Determine the (X, Y) coordinate at the center of the cell enclosing the given text.  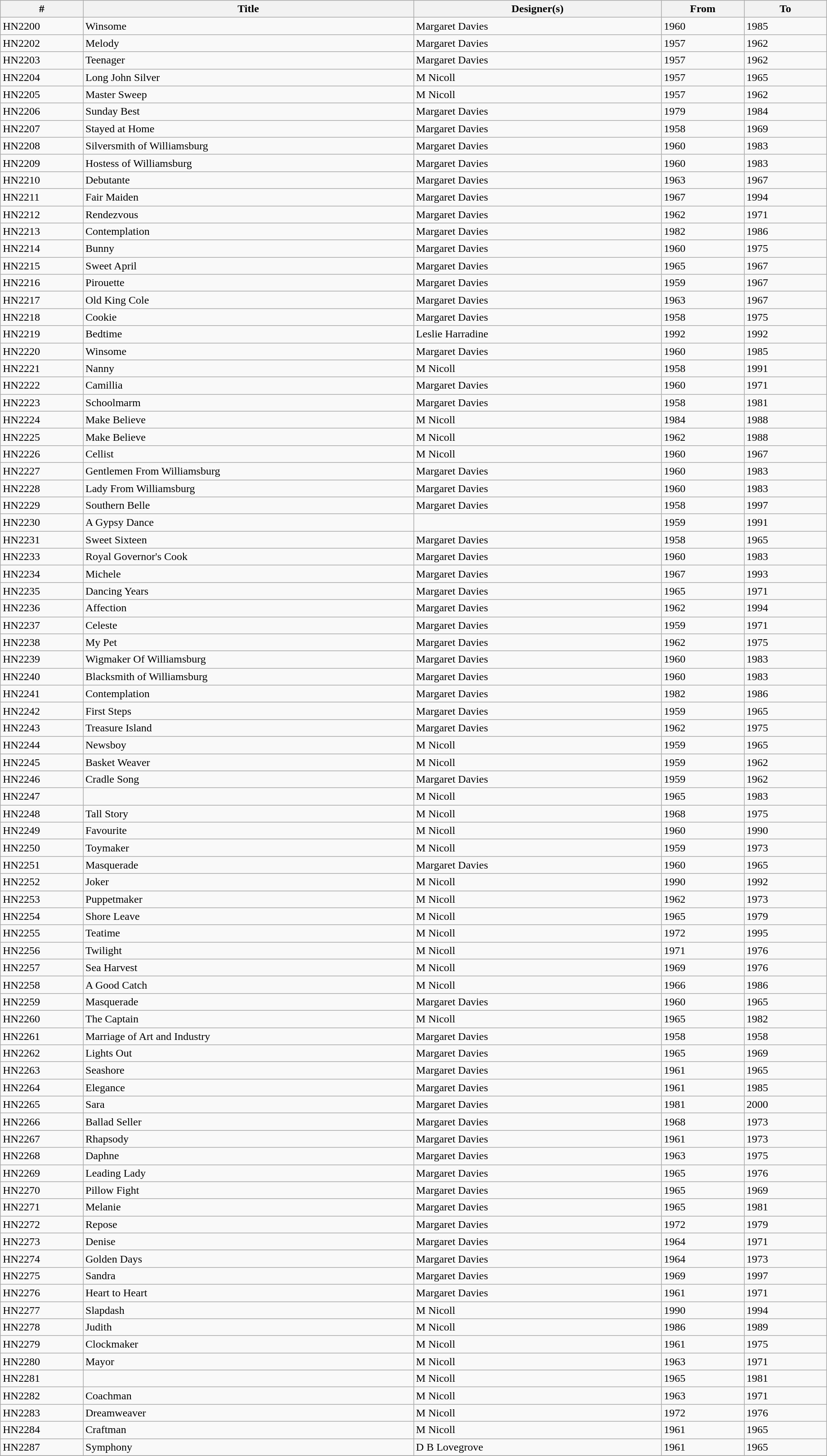
Leading Lady (248, 1173)
A Gypsy Dance (248, 523)
1989 (786, 1327)
Teatime (248, 933)
Craftman (248, 1430)
HN2260 (42, 1019)
1966 (703, 985)
Symphony (248, 1447)
Master Sweep (248, 94)
HN2272 (42, 1224)
Cellist (248, 454)
HN2246 (42, 780)
Gentlemen From Williamsburg (248, 471)
Judith (248, 1327)
Denise (248, 1241)
HN2227 (42, 471)
Southern Belle (248, 506)
Sara (248, 1105)
HN2258 (42, 985)
HN2220 (42, 351)
Clockmaker (248, 1344)
Title (248, 9)
HN2219 (42, 334)
HN2266 (42, 1122)
My Pet (248, 642)
HN2248 (42, 814)
HN2250 (42, 848)
Cradle Song (248, 780)
D B Lovegrove (538, 1447)
HN2223 (42, 403)
HN2245 (42, 762)
HN2210 (42, 180)
HN2262 (42, 1053)
HN2282 (42, 1396)
Joker (248, 882)
HN2277 (42, 1310)
Melanie (248, 1207)
First Steps (248, 711)
HN2211 (42, 197)
Cookie (248, 317)
HN2284 (42, 1430)
Rendezvous (248, 215)
HN2207 (42, 129)
Heart to Heart (248, 1293)
Basket Weaver (248, 762)
HN2253 (42, 899)
HN2241 (42, 694)
To (786, 9)
Melody (248, 43)
Designer(s) (538, 9)
Tall Story (248, 814)
HN2256 (42, 950)
Bedtime (248, 334)
HN2225 (42, 437)
HN2228 (42, 488)
Pillow Fight (248, 1190)
Royal Governor's Cook (248, 557)
HN2243 (42, 728)
Rhapsody (248, 1139)
HN2214 (42, 249)
HN2209 (42, 163)
HN2212 (42, 215)
HN2217 (42, 300)
HN2215 (42, 266)
Old King Cole (248, 300)
HN2229 (42, 506)
HN2235 (42, 591)
Toymaker (248, 848)
1995 (786, 933)
HN2267 (42, 1139)
HN2244 (42, 745)
Bunny (248, 249)
Elegance (248, 1088)
HN2249 (42, 831)
HN2278 (42, 1327)
HN2275 (42, 1276)
Schoolmarm (248, 403)
HN2222 (42, 385)
HN2281 (42, 1379)
A Good Catch (248, 985)
Hostess of Williamsburg (248, 163)
Fair Maiden (248, 197)
HN2205 (42, 94)
Stayed at Home (248, 129)
HN2231 (42, 540)
HN2238 (42, 642)
Michele (248, 574)
HN2239 (42, 659)
HN2240 (42, 676)
HN2263 (42, 1071)
HN2279 (42, 1344)
HN2252 (42, 882)
Lights Out (248, 1053)
Favourite (248, 831)
HN2247 (42, 797)
HN2271 (42, 1207)
Marriage of Art and Industry (248, 1036)
HN2230 (42, 523)
HN2203 (42, 60)
Celeste (248, 625)
HN2236 (42, 608)
HN2242 (42, 711)
Puppetmaker (248, 899)
Pirouette (248, 283)
HN2206 (42, 112)
HN2276 (42, 1293)
Wigmaker Of Williamsburg (248, 659)
Blacksmith of Williamsburg (248, 676)
Repose (248, 1224)
Teenager (248, 60)
HN2287 (42, 1447)
Dancing Years (248, 591)
HN2251 (42, 865)
HN2218 (42, 317)
HN2280 (42, 1362)
From (703, 9)
HN2200 (42, 26)
HN2208 (42, 146)
HN2233 (42, 557)
Dreamweaver (248, 1413)
Mayor (248, 1362)
Golden Days (248, 1259)
Long John Silver (248, 77)
HN2257 (42, 968)
HN2255 (42, 933)
Treasure Island (248, 728)
HN2216 (42, 283)
The Captain (248, 1019)
HN2283 (42, 1413)
Ballad Seller (248, 1122)
Leslie Harradine (538, 334)
HN2264 (42, 1088)
HN2265 (42, 1105)
Coachman (248, 1396)
HN2259 (42, 1002)
HN2270 (42, 1190)
1993 (786, 574)
Newsboy (248, 745)
# (42, 9)
Sunday Best (248, 112)
Sea Harvest (248, 968)
HN2224 (42, 420)
Seashore (248, 1071)
Sweet Sixteen (248, 540)
Daphne (248, 1156)
HN2274 (42, 1259)
2000 (786, 1105)
Camillia (248, 385)
Slapdash (248, 1310)
HN2226 (42, 454)
Twilight (248, 950)
Shore Leave (248, 916)
HN2237 (42, 625)
HN2261 (42, 1036)
Affection (248, 608)
HN2268 (42, 1156)
Debutante (248, 180)
Sweet April (248, 266)
HN2213 (42, 232)
Silversmith of Williamsburg (248, 146)
HN2204 (42, 77)
HN2269 (42, 1173)
HN2273 (42, 1241)
HN2234 (42, 574)
HN2202 (42, 43)
Nanny (248, 368)
Lady From Williamsburg (248, 488)
Sandra (248, 1276)
HN2254 (42, 916)
HN2221 (42, 368)
